Pinpoint the cell where the given text exists, returning its [X, Y] midpoint coordinate. 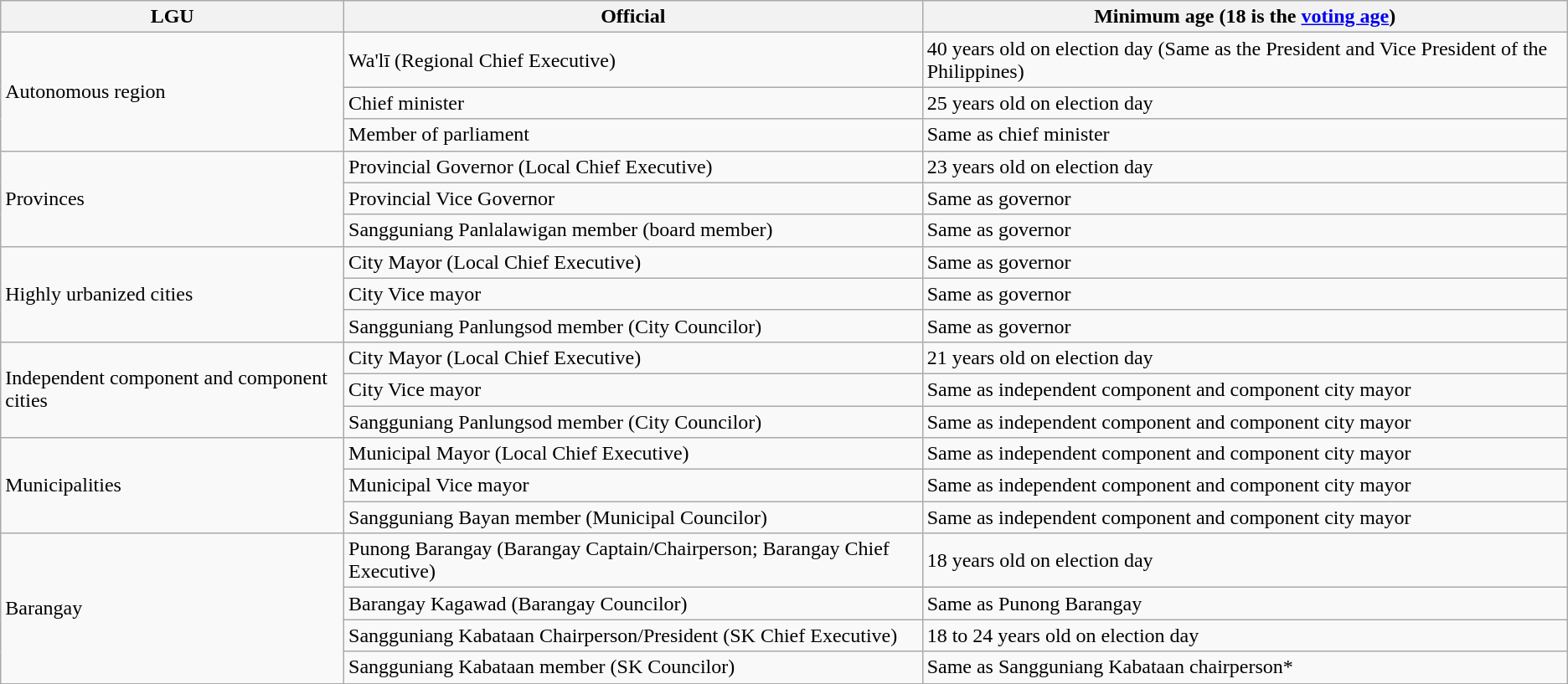
Official [633, 17]
Same as Sangguniang Kabataan chairperson* [1245, 667]
25 years old on election day [1245, 103]
Minimum age (18 is the voting age) [1245, 17]
Highly urbanized cities [173, 294]
Same as chief minister [1245, 135]
Sangguniang Kabataan Chairperson/President (SK Chief Executive) [633, 635]
21 years old on election day [1245, 357]
Provincial Vice Governor [633, 198]
Wa'lī (Regional Chief Executive) [633, 60]
Sangguniang Panlalawigan member (board member) [633, 230]
Municipal Mayor (Local Chief Executive) [633, 454]
Provinces [173, 198]
Municipalities [173, 486]
Sangguniang Bayan member (Municipal Councilor) [633, 517]
Member of parliament [633, 135]
Provincial Governor (Local Chief Executive) [633, 167]
Autonomous region [173, 92]
Chief minister [633, 103]
23 years old on election day [1245, 167]
Independent component and component cities [173, 389]
Barangay Kagawad (Barangay Councilor) [633, 604]
18 to 24 years old on election day [1245, 635]
Sangguniang Kabataan member (SK Councilor) [633, 667]
Municipal Vice mayor [633, 486]
40 years old on election day (Same as the President and Vice President of the Philippines) [1245, 60]
Barangay [173, 608]
Same as Punong Barangay [1245, 604]
LGU [173, 17]
18 years old on election day [1245, 561]
Punong Barangay (Barangay Captain/Chairperson; Barangay Chief Executive) [633, 561]
